Capture the cell that displays the provided text and extract its [X, Y] central coordinate. 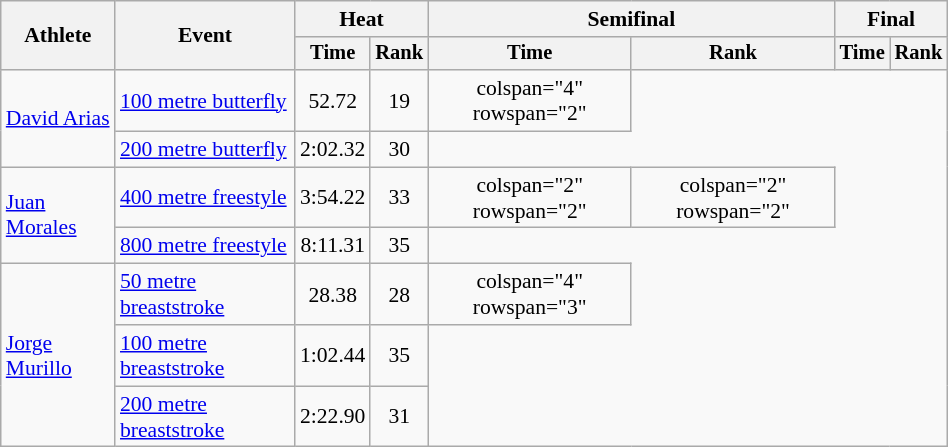
3:54.22 [332, 198]
52.72 [332, 100]
19 [399, 100]
Event [205, 36]
200 metre breaststroke [205, 416]
28.38 [332, 294]
28 [399, 294]
Heat [362, 19]
800 metre freestyle [205, 246]
Juan Morales [58, 216]
30 [399, 150]
Final [892, 19]
100 metre butterfly [205, 100]
colspan="4" rowspan="3" [530, 294]
33 [399, 198]
8:11.31 [332, 246]
Jorge Murillo [58, 356]
2:22.90 [332, 416]
100 metre breaststroke [205, 356]
31 [399, 416]
1:02.44 [332, 356]
Semifinal [632, 19]
2:02.32 [332, 150]
50 metre breaststroke [205, 294]
colspan="4" rowspan="2" [530, 100]
200 metre butterfly [205, 150]
Athlete [58, 36]
400 metre freestyle [205, 198]
David Arias [58, 118]
